Capture the cell that displays the provided text and extract its [X, Y] central coordinate. 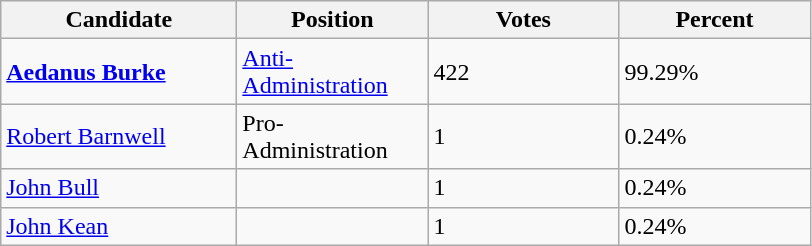
Position [332, 20]
Votes [524, 20]
Robert Barnwell [119, 136]
John Kean [119, 226]
Percent [714, 20]
Pro-Administration [332, 136]
422 [524, 72]
Candidate [119, 20]
99.29% [714, 72]
Anti-Administration [332, 72]
Aedanus Burke [119, 72]
John Bull [119, 188]
